Provide the (x, y) coordinate of the cell's center where the given text is located.  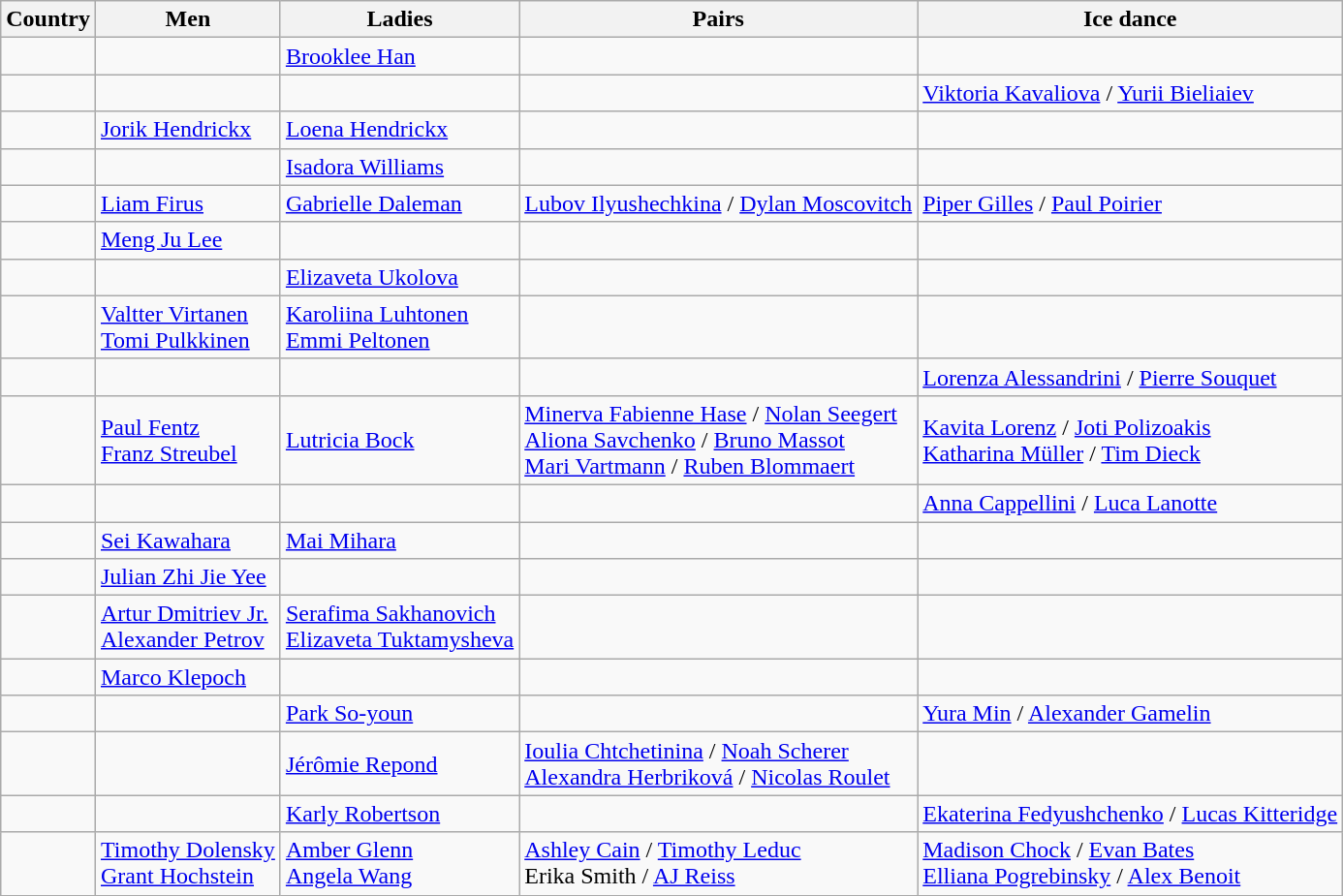
Brooklee Han (399, 56)
Lutricia Bock (399, 440)
Karoliina Luhtonen Emmi Peltonen (399, 327)
Men (188, 19)
Lorenza Alessandrini / Pierre Souquet (1130, 377)
Meng Ju Lee (188, 240)
Ashley Cain / Timothy Leduc Erika Smith / AJ Reiss (719, 864)
Madison Chock / Evan Bates Elliana Pogrebinsky / Alex Benoit (1130, 864)
Isadora Williams (399, 167)
Valtter Virtanen Tomi Pulkkinen (188, 327)
Anna Cappellini / Luca Lanotte (1130, 503)
Julian Zhi Jie Yee (188, 577)
Paul Fentz Franz Streubel (188, 440)
Kavita Lorenz / Joti Polizoakis Katharina Müller / Tim Dieck (1130, 440)
Mai Mihara (399, 540)
Minerva Fabienne Hase / Nolan Seegert Aliona Savchenko / Bruno Massot Mari Vartmann / Ruben Blommaert (719, 440)
Karly Robertson (399, 814)
Liam Firus (188, 203)
Jorik Hendrickx (188, 130)
Country (48, 19)
Loena Hendrickx (399, 130)
Ekaterina Fedyushchenko / Lucas Kitteridge (1130, 814)
Piper Gilles / Paul Poirier (1130, 203)
Yura Min / Alexander Gamelin (1130, 714)
Artur Dmitriev Jr. Alexander Petrov (188, 628)
Serafima Sakhanovich Elizaveta Tuktamysheva (399, 628)
Ioulia Chtchetinina / Noah Scherer Alexandra Herbriková / Nicolas Roulet (719, 763)
Ice dance (1130, 19)
Viktoria Kavaliova / Yurii Bieliaiev (1130, 93)
Elizaveta Ukolova (399, 277)
Park So-youn (399, 714)
Amber Glenn Angela Wang (399, 864)
Sei Kawahara (188, 540)
Timothy Dolensky Grant Hochstein (188, 864)
Jérômie Repond (399, 763)
Ladies (399, 19)
Pairs (719, 19)
Marco Klepoch (188, 677)
Gabrielle Daleman (399, 203)
Lubov Ilyushechkina / Dylan Moscovitch (719, 203)
